For the text-containing cell, return its midpoint in (x, y) coordinate format. 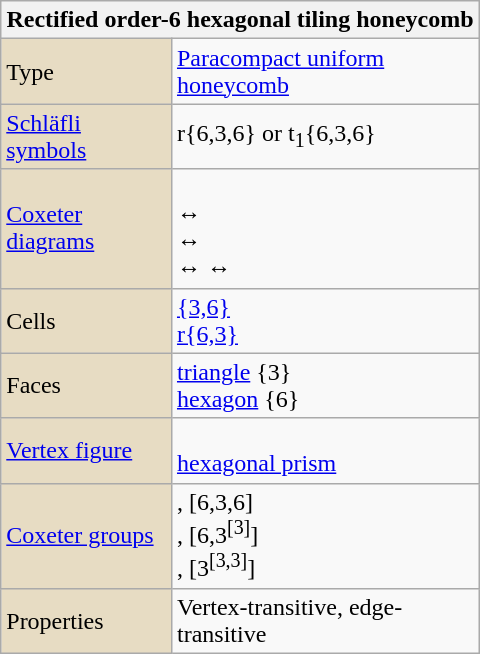
{3,6} r{6,3} (325, 320)
triangle {3}hexagon {6} (325, 386)
, [6,3,6], [6,3[3]], [3[3,3]] (325, 536)
Coxeter diagrams (86, 228)
Faces (86, 386)
Type (86, 72)
Properties (86, 620)
Cells (86, 320)
Schläfli symbols (86, 136)
hexagonal prism (325, 450)
Rectified order-6 hexagonal tiling honeycomb (240, 20)
↔ ↔ ↔ ↔ (325, 228)
Paracompact uniform honeycomb (325, 72)
Coxeter groups (86, 536)
r{6,3,6} or t1{6,3,6} (325, 136)
Vertex figure (86, 450)
Vertex-transitive, edge-transitive (325, 620)
